Extract the [x, y] coordinate from the center of the cell holding the provided text.  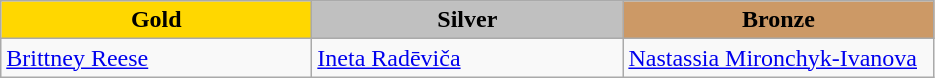
Nastassia Mironchyk-Ivanova [778, 58]
Bronze [778, 20]
Gold [156, 20]
Silver [468, 20]
Brittney Reese [156, 58]
Ineta Radēviča [468, 58]
